Identify which cell holds the provided text, then report its (x, y) central coordinate. 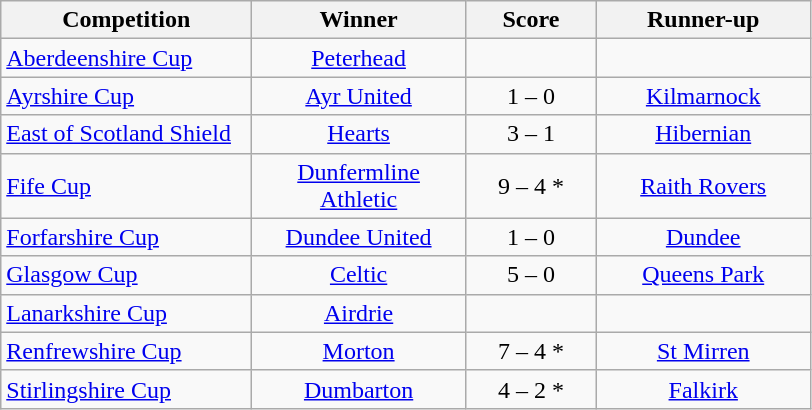
Ayr United (359, 96)
Dumbarton (359, 389)
3 – 1 (530, 134)
Dundee (703, 237)
5 – 0 (530, 275)
Morton (359, 351)
4 – 2 * (530, 389)
Peterhead (359, 58)
Dunfermline Athletic (359, 186)
7 – 4 * (530, 351)
Stirlingshire Cup (126, 389)
Runner-up (703, 20)
Glasgow Cup (126, 275)
Forfarshire Cup (126, 237)
Hearts (359, 134)
Score (530, 20)
Aberdeenshire Cup (126, 58)
Airdrie (359, 313)
Winner (359, 20)
Kilmarnock (703, 96)
Falkirk (703, 389)
Fife Cup (126, 186)
Hibernian (703, 134)
Raith Rovers (703, 186)
Celtic (359, 275)
Ayrshire Cup (126, 96)
St Mirren (703, 351)
Queens Park (703, 275)
Competition (126, 20)
Lanarkshire Cup (126, 313)
Dundee United (359, 237)
Renfrewshire Cup (126, 351)
9 – 4 * (530, 186)
East of Scotland Shield (126, 134)
